Output the [X, Y] coordinate of the center of the cell containing the given text.  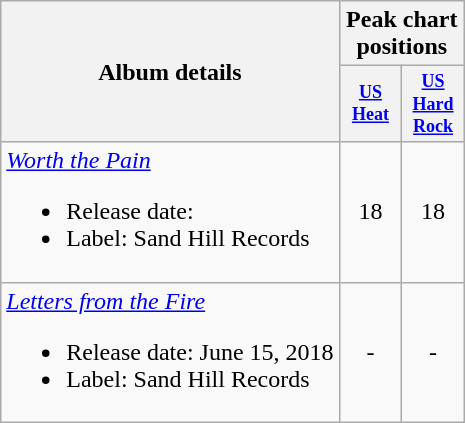
Peak chart positions [402, 34]
Letters from the FireRelease date: June 15, 2018Label: Sand Hill Records [170, 352]
US Hard Rock [434, 104]
Album details [170, 72]
US Heat [370, 104]
Worth the PainRelease date: Label: Sand Hill Records [170, 212]
